For the text-containing cell, return its midpoint in (x, y) coordinate format. 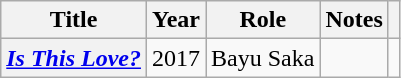
Is This Love? (74, 58)
Bayu Saka (263, 58)
Role (263, 20)
Year (176, 20)
2017 (176, 58)
Notes (354, 20)
Title (74, 20)
